From the cell containing the given text, extract its center point as [X, Y] coordinate. 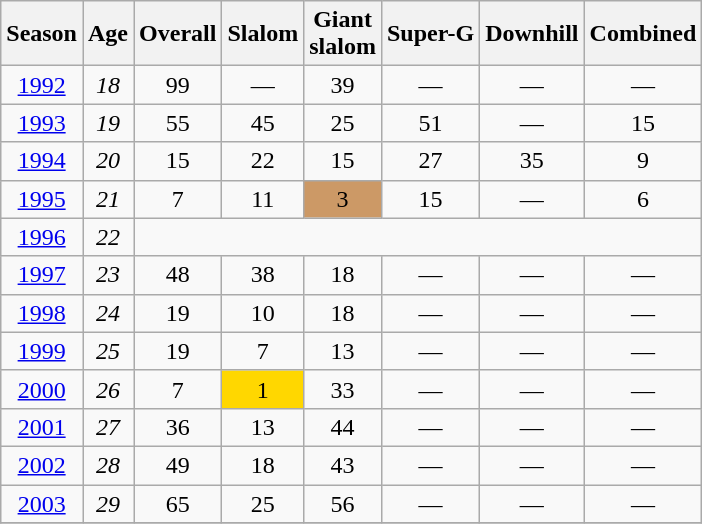
99 [178, 85]
Overall [178, 34]
2003 [42, 503]
26 [108, 389]
38 [263, 275]
56 [343, 503]
Combined [643, 34]
1992 [42, 85]
48 [178, 275]
1998 [42, 313]
11 [263, 199]
23 [108, 275]
44 [343, 427]
45 [263, 123]
3 [343, 199]
24 [108, 313]
55 [178, 123]
2000 [42, 389]
Downhill [532, 34]
21 [108, 199]
1 [263, 389]
43 [343, 465]
1995 [42, 199]
2002 [42, 465]
39 [343, 85]
1996 [42, 237]
1993 [42, 123]
29 [108, 503]
Giantslalom [343, 34]
51 [430, 123]
2001 [42, 427]
49 [178, 465]
28 [108, 465]
65 [178, 503]
Age [108, 34]
1994 [42, 161]
Super-G [430, 34]
10 [263, 313]
33 [343, 389]
35 [532, 161]
1999 [42, 351]
1997 [42, 275]
36 [178, 427]
6 [643, 199]
Slalom [263, 34]
9 [643, 161]
20 [108, 161]
Season [42, 34]
